Return [X, Y] of the center of cell containing provided text 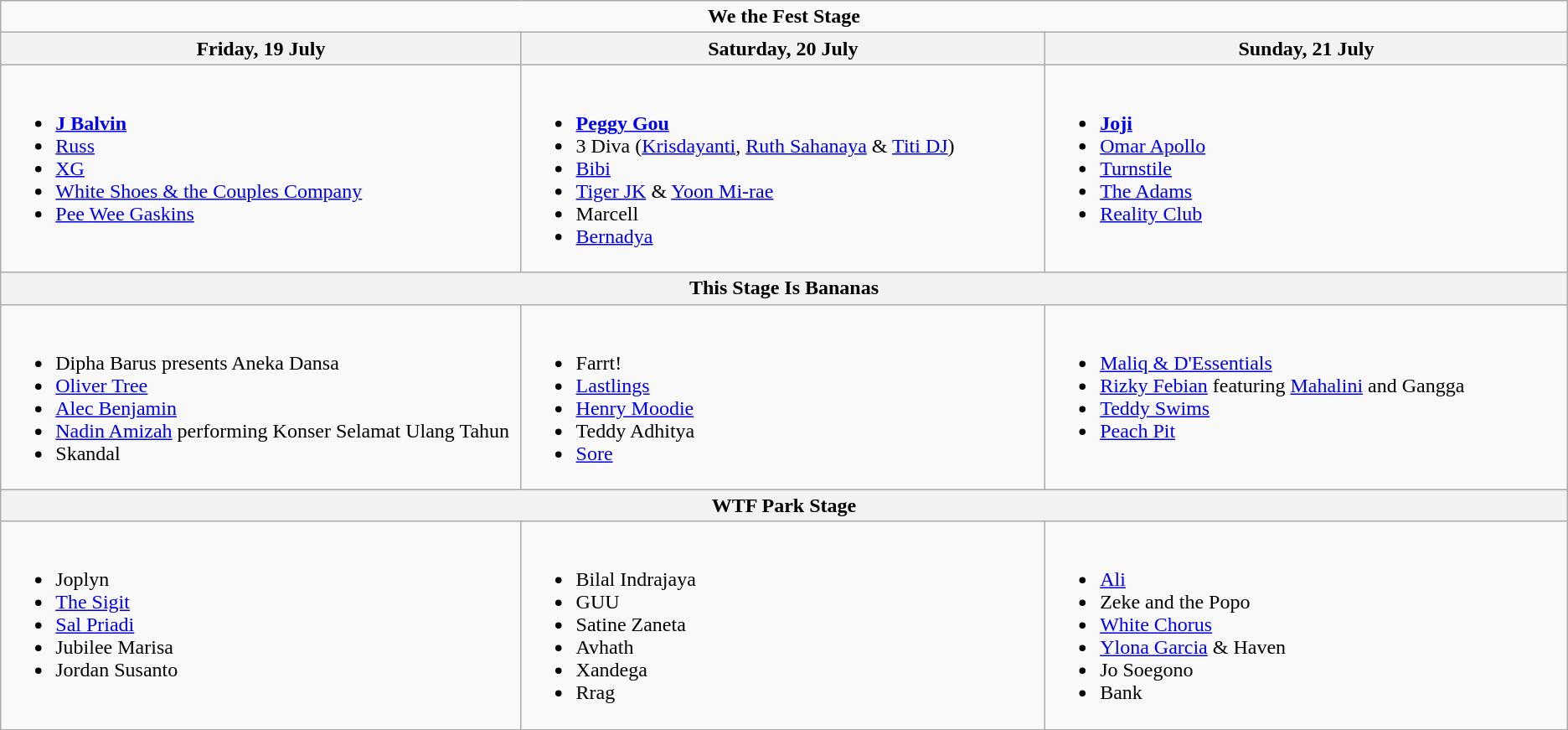
J BalvinRussXGWhite Shoes & the Couples CompanyPee Wee Gaskins [261, 168]
Sunday, 21 July [1307, 49]
AliZeke and the PopoWhite ChorusYlona Garcia & HavenJo SoegonoBank [1307, 625]
Maliq & D'EssentialsRizky Febian featuring Mahalini and GanggaTeddy SwimsPeach Pit [1307, 397]
Peggy Gou3 Diva (Krisdayanti, Ruth Sahanaya & Titi DJ)BibiTiger JK & Yoon Mi-raeMarcellBernadya [783, 168]
This Stage Is Bananas [784, 288]
JoplynThe SigitSal PriadiJubilee MarisaJordan Susanto [261, 625]
Saturday, 20 July [783, 49]
WTF Park Stage [784, 505]
JojiOmar ApolloTurnstileThe AdamsReality Club [1307, 168]
Dipha Barus presents Aneka DansaOliver TreeAlec BenjaminNadin Amizah performing Konser Selamat Ulang TahunSkandal [261, 397]
Friday, 19 July [261, 49]
We the Fest Stage [784, 17]
Farrt!LastlingsHenry MoodieTeddy AdhityaSore [783, 397]
Bilal IndrajayaGUUSatine ZanetaAvhathXandegaRrag [783, 625]
